Search for the cell housing the specified text and yield its [X, Y] center coordinate. 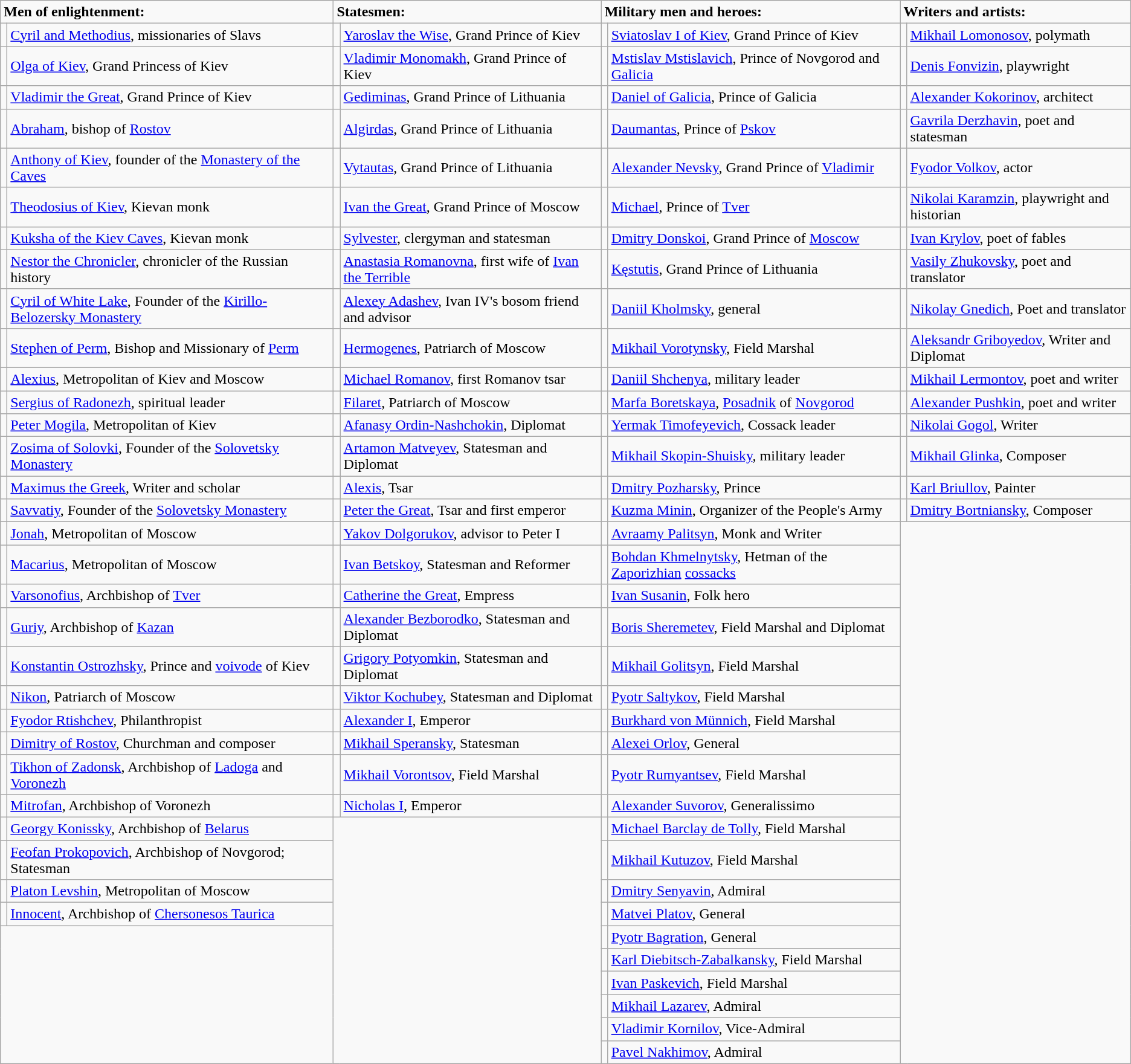
Vytautas, Grand Prince of Lithuania [471, 168]
Alexius, Metropolitan of Kiev and Moscow [170, 379]
Cyril and Methodius, missionaries of Slavs [170, 35]
Guriy, Archbishop of Kazan [170, 627]
Statesmen: [468, 12]
Anthony of Kiev, founder of the Monastery of the Caves [170, 168]
Ivan Krylov, poet of fables [1019, 238]
Sylvester, clergyman and statesman [471, 238]
Aleksandr Griboyedov, Writer and Diplomat [1019, 348]
Mikhail Skopin-Shuisky, military leader [754, 457]
Ivan Susanin, Folk hero [754, 596]
Alexei Orlov, General [754, 743]
Stephen of Perm, Bishop and Missionary of Perm [170, 348]
Maximus the Greek, Writer and scholar [170, 488]
Karl Briullov, Painter [1019, 488]
Nikolai Gogol, Writer [1019, 425]
Pyotr Saltykov, Field Marshal [754, 697]
Kuksha of the Kiev Caves, Kievan monk [170, 238]
Alexander I, Emperor [471, 720]
Vladimir Monomakh, Grand Prince of Kiev [471, 66]
Nikon, Patriarch of Moscow [170, 697]
Kęstutis, Grand Prince of Lithuania [754, 269]
Yakov Dolgorukov, advisor to Peter I [471, 534]
Vladimir the Great, Grand Prince of Kiev [170, 97]
Fyodor Volkov, actor [1019, 168]
Artamon Matveyev, Statesman and Diplomat [471, 457]
Avraamy Palitsyn, Monk and Writer [754, 534]
Ivan the Great, Grand Prince of Moscow [471, 207]
Alexis, Tsar [471, 488]
Michael Barclay de Tolly, Field Marshal [754, 828]
Alexander Kokorinov, architect [1019, 97]
Anastasia Romanovna, first wife of Ivan the Terrible [471, 269]
Marfa Boretskaya, Posadnik of Novgorod [754, 402]
Mikhail Lomonosov, polymath [1019, 35]
Tikhon of Zadonsk, Archbishop of Ladoga and Voronezh [170, 775]
Dmitry Senyavin, Admiral [754, 891]
Zosima of Solovki, Founder of the Solovetsky Monastery [170, 457]
Theodosius of Kiev, Kievan monk [170, 207]
Daniil Kholmsky, general [754, 308]
Mikhail Kutuzov, Field Marshal [754, 859]
Ivan Betskoy, Statesman and Reformer [471, 564]
Mikhail Vorontsov, Field Marshal [471, 775]
Georgy Konissky, Archbishop of Belarus [170, 828]
Daniel of Galicia, Prince of Galicia [754, 97]
Dmitry Donskoi, Grand Prince of Moscow [754, 238]
Burkhard von Münnich, Field Marshal [754, 720]
Mitrofan, Archbishop of Voronezh [170, 805]
Dmitry Pozharsky, Prince [754, 488]
Daniil Shchenya, military leader [754, 379]
Military men and heroes: [750, 12]
Sviatoslav I of Kiev, Grand Prince of Kiev [754, 35]
Feofan Prokopovich, Archbishop of Novgorod; Statesman [170, 859]
Afanasy Ordin-Nashchokin, Diplomat [471, 425]
Dimitry of Rostov, Churchman and composer [170, 743]
Platon Levshin, Metropolitan of Moscow [170, 891]
Denis Fonvizin, playwright [1019, 66]
Alexey Adashev, Ivan IV's bosom friend and advisor [471, 308]
Nikolay Gnedich, Poet and translator [1019, 308]
Michael, Prince of Tver [754, 207]
Dmitry Bortniansky, Composer [1019, 511]
Kuzma Minin, Organizer of the People's Army [754, 511]
Gediminas, Grand Prince of Lithuania [471, 97]
Innocent, Archbishop of Chersonesos Taurica [170, 914]
Boris Sheremetev, Field Marshal and Diplomat [754, 627]
Mikhail Lazarev, Admiral [754, 1006]
Mikhail Vorotynsky, Field Marshal [754, 348]
Pavel Nakhimov, Admiral [754, 1052]
Grigory Potyomkin, Statesman and Diplomat [471, 666]
Jonah, Metropolitan of Moscow [170, 534]
Yaroslav the Wise, Grand Prince of Kiev [471, 35]
Vasily Zhukovsky, poet and translator [1019, 269]
Yermak Timofeyevich, Cossack leader [754, 425]
Alexander Suvorov, Generalissimo [754, 805]
Hermogenes, Patriarch of Moscow [471, 348]
Konstantin Ostrozhsky, Prince and voivode of Kiev [170, 666]
Vladimir Kornilov, Vice-Admiral [754, 1029]
Olga of Kiev, Grand Princess of Kiev [170, 66]
Karl Diebitsch-Zabalkansky, Field Marshal [754, 960]
Michael Romanov, first Romanov tsar [471, 379]
Algirdas, Grand Prince of Lithuania [471, 128]
Varsonofius, Archbishop of Tver [170, 596]
Sergius of Radonezh, spiritual leader [170, 402]
Matvei Platov, General [754, 914]
Mikhail Lermontov, poet and writer [1019, 379]
Mikhail Golitsyn, Field Marshal [754, 666]
Peter the Great, Tsar and first emperor [471, 511]
Bohdan Khmelnytsky, Hetman of the Zaporizhian cossacks [754, 564]
Mstislav Mstislavich, Prince of Novgorod and Galicia [754, 66]
Writers and artists: [1015, 12]
Men of enlightenment: [167, 12]
Mikhail Speransky, Statesman [471, 743]
Pyotr Rumyantsev, Field Marshal [754, 775]
Nicholas I, Emperor [471, 805]
Alexander Nevsky, Grand Prince of Vladimir [754, 168]
Alexander Bezborodko, Statesman and Diplomat [471, 627]
Peter Mogila, Metropolitan of Kiev [170, 425]
Nestor the Chronicler, chronicler of the Russian history [170, 269]
Mikhail Glinka, Composer [1019, 457]
Filaret, Patriarch of Moscow [471, 402]
Savvatiy, Founder of the Solovetsky Monastery [170, 511]
Cyril of White Lake, Founder of the Kirillo-Belozersky Monastery [170, 308]
Daumantas, Prince of Pskov [754, 128]
Alexander Pushkin, poet and writer [1019, 402]
Ivan Paskevich, Field Marshal [754, 983]
Viktor Kochubey, Statesman and Diplomat [471, 697]
Fyodor Rtishchev, Philanthropist [170, 720]
Pyotr Bagration, General [754, 937]
Gavrila Derzhavin, poet and statesman [1019, 128]
Abraham, bishop of Rostov [170, 128]
Nikolai Karamzin, playwright and historian [1019, 207]
Catherine the Great, Empress [471, 596]
Macarius, Metropolitan of Moscow [170, 564]
